Scan for the cell matching the given text and deliver its (x, y) coordinate at center. 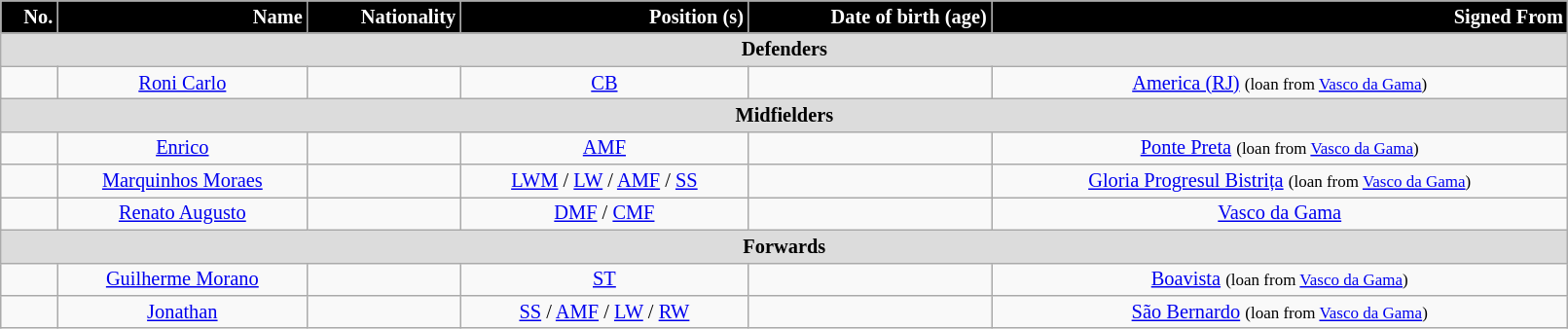
Marquinhos Moraes (182, 181)
Date of birth (age) (870, 17)
Signed From (1280, 17)
SS / AMF / LW / RW (604, 311)
America (RJ) (loan from Vasco da Gama) (1280, 83)
São Bernardo (loan from Vasco da Gama) (1280, 311)
Guilherme Morano (182, 279)
No. (29, 17)
DMF / CMF (604, 213)
Boavista (loan from Vasco da Gama) (1280, 279)
Position (s) (604, 17)
Midfielders (784, 115)
Ponte Preta (loan from Vasco da Gama) (1280, 148)
Gloria Progresul Bistrița (loan from Vasco da Gama) (1280, 181)
CB (604, 83)
Defenders (784, 50)
Vasco da Gama (1280, 213)
Jonathan (182, 311)
LWM / LW / AMF / SS (604, 181)
Name (182, 17)
Renato Augusto (182, 213)
AMF (604, 148)
Forwards (784, 246)
Nationality (383, 17)
Enrico (182, 148)
ST (604, 279)
Roni Carlo (182, 83)
